Pinpoint the cell where the given text exists, returning its (X, Y) midpoint coordinate. 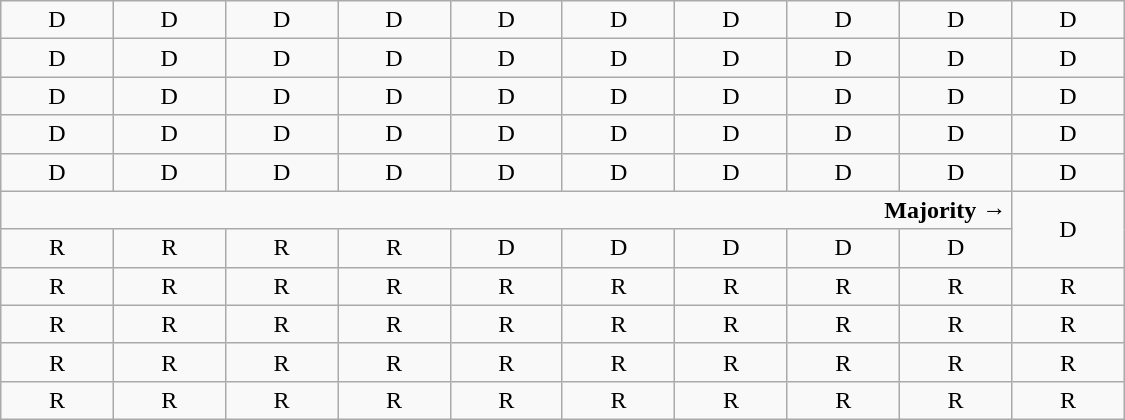
Majority → (506, 210)
